Identify which cell holds the provided text, then report its [X, Y] central coordinate. 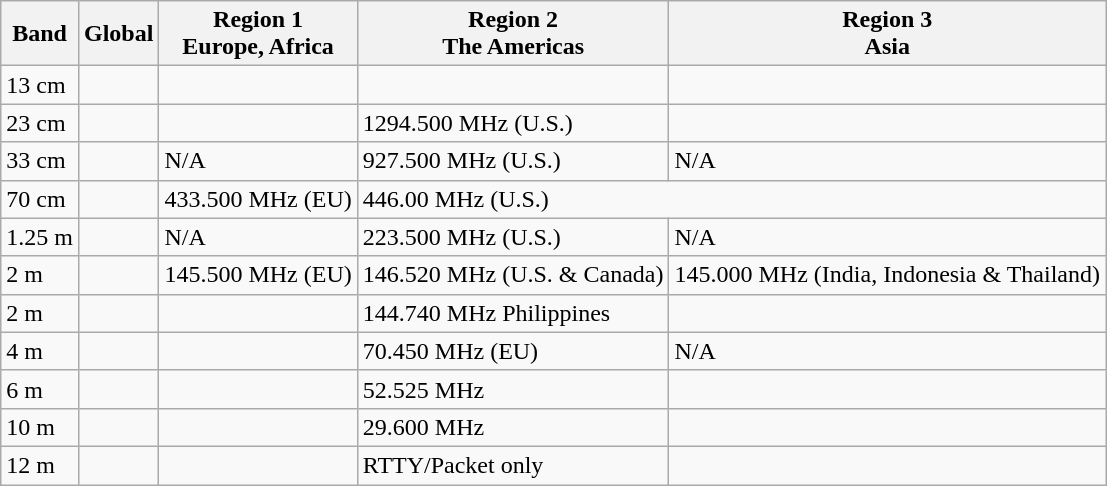
33 cm [40, 161]
12 m [40, 465]
223.500 MHz (U.S.) [513, 237]
Band [40, 34]
29.600 MHz [513, 427]
RTTY/Packet only [513, 465]
Region 2The Americas [513, 34]
52.525 MHz [513, 389]
433.500 MHz (EU) [258, 199]
70.450 MHz (EU) [513, 351]
Region 3Asia [888, 34]
145.500 MHz (EU) [258, 275]
145.000 MHz (India, Indonesia & Thailand) [888, 275]
927.500 MHz (U.S.) [513, 161]
6 m [40, 389]
70 cm [40, 199]
Region 1Europe, Africa [258, 34]
10 m [40, 427]
146.520 MHz (U.S. & Canada) [513, 275]
13 cm [40, 85]
Global [118, 34]
1294.500 MHz (U.S.) [513, 123]
23 cm [40, 123]
4 m [40, 351]
1.25 m [40, 237]
144.740 MHz Philippines [513, 313]
446.00 MHz (U.S.) [731, 199]
